Extract the (X, Y) coordinate from the center of the cell holding the provided text.  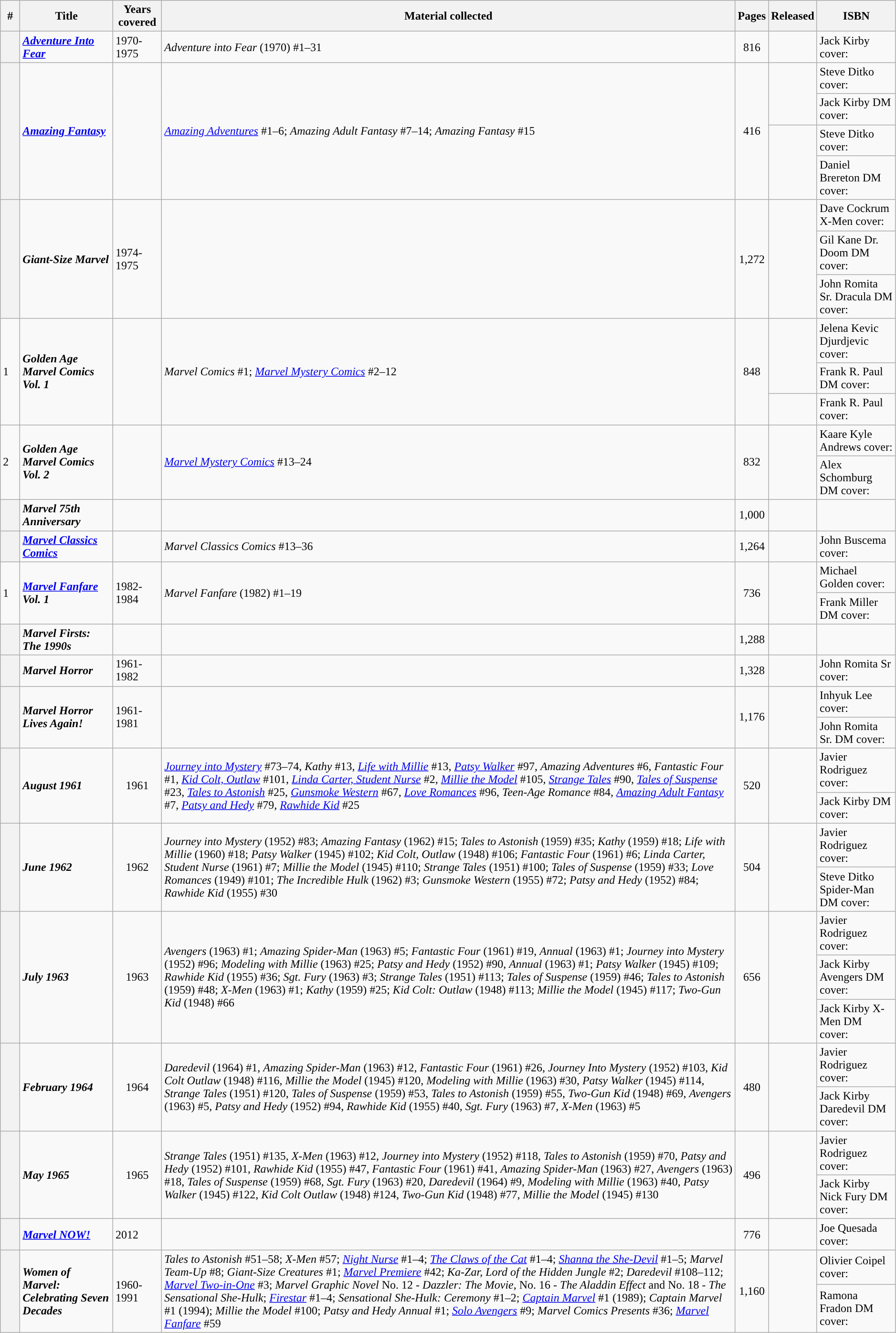
# (11, 16)
John Buscema cover: (856, 546)
Jack Kirby cover: (856, 47)
Years covered (137, 16)
Giant-Size Marvel (67, 259)
1962 (137, 867)
May 1965 (67, 1175)
February 1964 (67, 1087)
1,000 (752, 516)
Marvel Classics Comics (67, 546)
Golden Age Marvel Comics Vol. 2 (67, 462)
416 (752, 131)
1961 (137, 786)
Marvel Firsts: The 1990s (67, 640)
520 (752, 786)
Jelena Kevic Djurdjevic cover: (856, 340)
Jack Kirby Avengers DM cover: (856, 977)
Jack Kirby Nick Fury DM cover: (856, 1197)
Marvel Classics Comics #13–36 (449, 546)
1963 (137, 977)
Jack Kirby Daredevil DM cover: (856, 1109)
Marvel Fanfare (1982) #1–19 (449, 593)
Adventure into Fear (1970) #1–31 (449, 47)
656 (752, 977)
Title (67, 16)
Steve Ditko Spider-Man DM cover: (856, 889)
ISBN (856, 16)
1,328 (752, 670)
Kaare Kyle Andrews cover: (856, 440)
736 (752, 593)
Released (793, 16)
2 (11, 462)
John Romita Sr cover: (856, 670)
Gil Kane Dr. Doom DM cover: (856, 253)
1,264 (752, 546)
1982-1984 (137, 593)
1,288 (752, 640)
776 (752, 1235)
Pages (752, 16)
Adventure Into Fear (67, 47)
John Romita Sr. DM cover: (856, 732)
August 1961 (67, 786)
Daniel Brereton DM cover: (856, 178)
Marvel Horror Lives Again! (67, 717)
Frank R. Paul DM cover: (856, 378)
832 (752, 462)
Amazing Adventures #1–6; Amazing Adult Fantasy #7–14; Amazing Fantasy #15 (449, 131)
Marvel Horror (67, 670)
Marvel 75th Anniversary (67, 516)
Ramona Fradon DM cover: (856, 1308)
1,272 (752, 259)
Michael Golden cover: (856, 578)
July 1963 (67, 977)
Marvel Mystery Comics #13–24 (449, 462)
Jack Kirby X-Men DM cover: (856, 1021)
1,160 (752, 1291)
Dave Cockrum X-Men cover: (856, 215)
480 (752, 1087)
Joe Quesada cover: (856, 1235)
504 (752, 867)
Women of Marvel: Celebrating Seven Decades (67, 1291)
Inhyuk Lee cover: (856, 702)
496 (752, 1175)
Frank Miller DM cover: (856, 608)
June 1962 (67, 867)
Amazing Fantasy (67, 131)
816 (752, 47)
2012 (137, 1235)
1970-1975 (137, 47)
Golden Age Marvel Comics Vol. 1 (67, 371)
1964 (137, 1087)
1961-1981 (137, 717)
Marvel Comics #1; Marvel Mystery Comics #2–12 (449, 371)
Alex Schomburg DM cover: (856, 478)
848 (752, 371)
1974-1975 (137, 259)
1,176 (752, 717)
1965 (137, 1175)
Frank R. Paul cover: (856, 409)
Olivier Coipel cover: (856, 1267)
Marvel NOW! (67, 1235)
John Romita Sr. Dracula DM cover: (856, 296)
1960-1991 (137, 1291)
Marvel Fanfare Vol. 1 (67, 593)
1961-1982 (137, 670)
Material collected (449, 16)
